Locate the cell with the specified text and output its (X, Y) center coordinate. 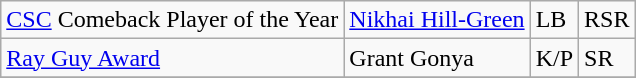
CSC Comeback Player of the Year (172, 20)
RSR (607, 20)
SR (607, 58)
Nikhai Hill-Green (437, 20)
LB (554, 20)
K/P (554, 58)
Grant Gonya (437, 58)
Ray Guy Award (172, 58)
